Search for the cell housing the specified text and yield its (X, Y) center coordinate. 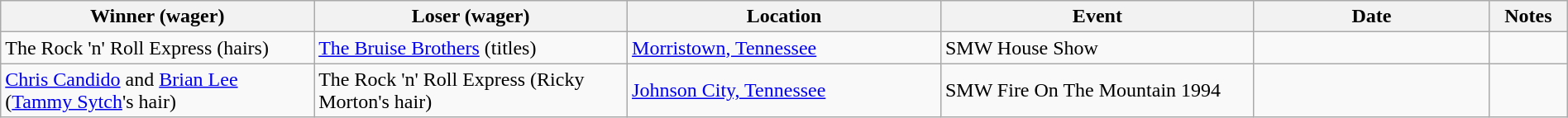
Winner (wager) (157, 17)
The Bruise Brothers (titles) (471, 48)
Loser (wager) (471, 17)
Location (784, 17)
Date (1371, 17)
Event (1097, 17)
The Rock 'n' Roll Express (Ricky Morton's hair) (471, 91)
SMW Fire On The Mountain 1994 (1097, 91)
Johnson City, Tennessee (784, 91)
Chris Candido and Brian Lee (Tammy Sytch's hair) (157, 91)
SMW House Show (1097, 48)
Morristown, Tennessee (784, 48)
The Rock 'n' Roll Express (hairs) (157, 48)
Notes (1528, 17)
